Provide the [x, y] coordinate of the cell's center where the given text is located.  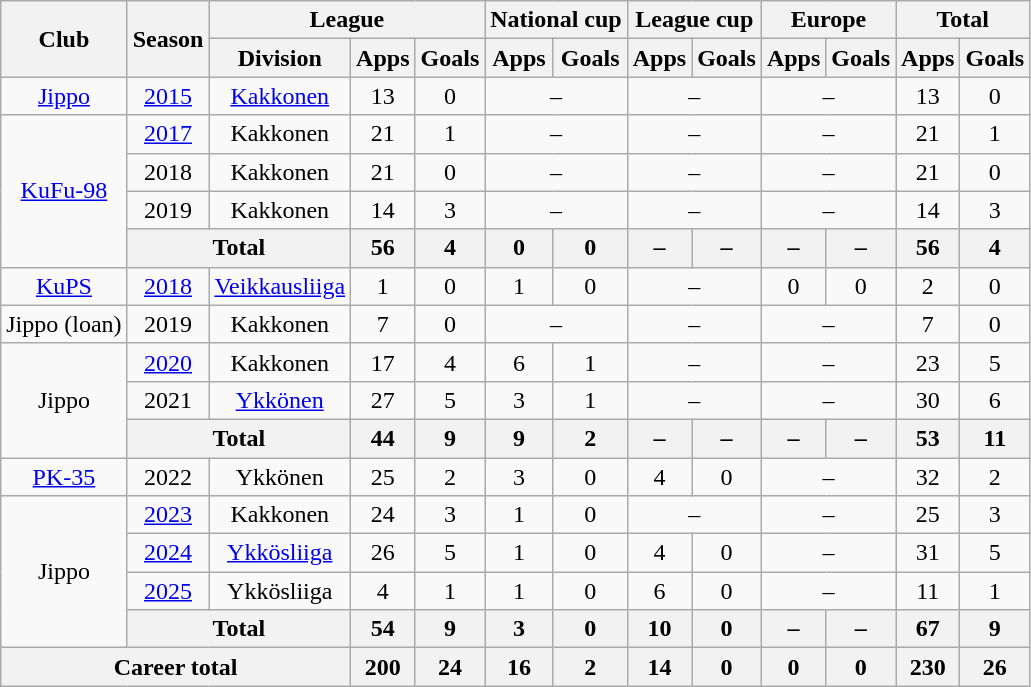
10 [659, 629]
2015 [168, 96]
National cup [556, 20]
KuFu-98 [64, 191]
League [347, 20]
2025 [168, 591]
27 [383, 400]
2017 [168, 134]
32 [928, 477]
2024 [168, 553]
230 [928, 667]
44 [383, 438]
17 [383, 362]
Veikkausliiga [280, 286]
PK-35 [64, 477]
League cup [694, 20]
2021 [168, 400]
30 [928, 400]
53 [928, 438]
54 [383, 629]
Club [64, 39]
67 [928, 629]
Career total [176, 667]
31 [928, 553]
KuPS [64, 286]
2022 [168, 477]
2023 [168, 515]
16 [519, 667]
Jippo (loan) [64, 324]
23 [928, 362]
2020 [168, 362]
Europe [828, 20]
Division [280, 58]
200 [383, 667]
Season [168, 39]
